Pinpoint the cell where the given text exists, returning its (X, Y) midpoint coordinate. 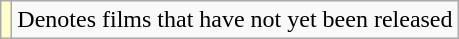
Denotes films that have not yet been released (235, 20)
